Identify which cell holds the provided text, then report its [x, y] central coordinate. 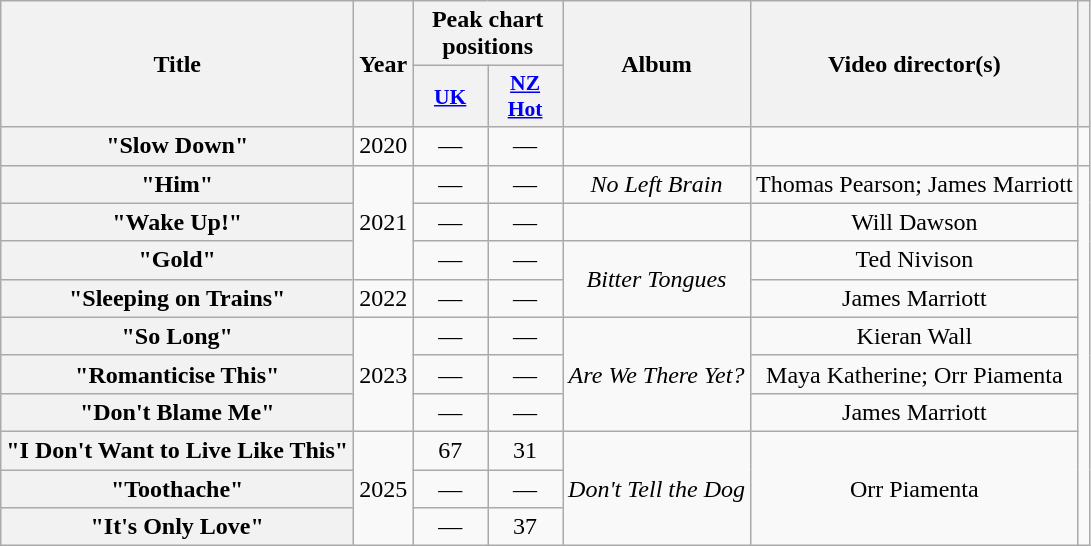
Title [178, 64]
UK [450, 96]
"Gold" [178, 260]
Kieran Wall [915, 336]
Year [384, 64]
Maya Katherine; Orr Piamenta [915, 374]
2020 [384, 146]
67 [450, 450]
Ted Nivison [915, 260]
"It's Only Love" [178, 527]
2021 [384, 222]
"I Don't Want to Live Like This" [178, 450]
Are We There Yet? [657, 374]
Video director(s) [915, 64]
37 [526, 527]
"Toothache" [178, 489]
"Slow Down" [178, 146]
"Don't Blame Me" [178, 412]
2025 [384, 488]
Orr Piamenta [915, 488]
Thomas Pearson; James Marriott [915, 184]
31 [526, 450]
NZHot [526, 96]
Don't Tell the Dog [657, 488]
Album [657, 64]
No Left Brain [657, 184]
2023 [384, 374]
Will Dawson [915, 222]
Peak chart positions [488, 34]
"Him" [178, 184]
"Wake Up!" [178, 222]
"So Long" [178, 336]
2022 [384, 298]
"Sleeping on Trains" [178, 298]
"Romanticise This" [178, 374]
Bitter Tongues [657, 279]
